Find where the given text appears and provide that cell's center as [x, y] coordinate. 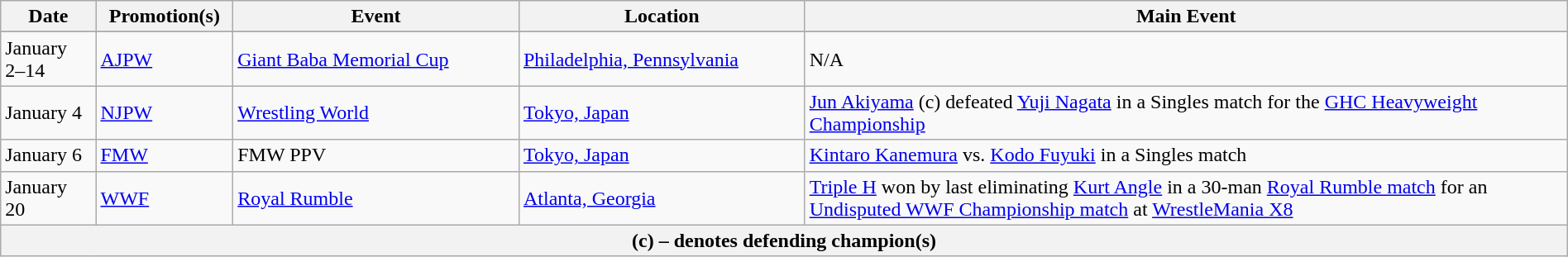
Date [48, 17]
Philadelphia, Pennsylvania [662, 59]
N/A [1186, 59]
January 2–14 [48, 59]
Promotion(s) [165, 17]
January 20 [48, 198]
FMW [165, 155]
January 6 [48, 155]
Kintaro Kanemura vs. Kodo Fuyuki in a Singles match [1186, 155]
NJPW [165, 112]
Royal Rumble [376, 198]
(c) – denotes defending champion(s) [784, 240]
Jun Akiyama (c) defeated Yuji Nagata in a Singles match for the GHC Heavyweight Championship [1186, 112]
Giant Baba Memorial Cup [376, 59]
January 4 [48, 112]
FMW PPV [376, 155]
AJPW [165, 59]
Event [376, 17]
WWF [165, 198]
Location [662, 17]
Main Event [1186, 17]
Atlanta, Georgia [662, 198]
Wrestling World [376, 112]
Triple H won by last eliminating Kurt Angle in a 30-man Royal Rumble match for an Undisputed WWF Championship match at WrestleMania X8 [1186, 198]
